Search for the cell housing the specified text and yield its (X, Y) center coordinate. 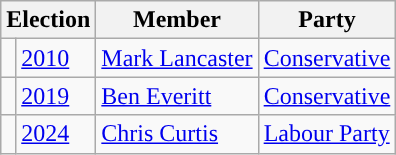
Labour Party (327, 134)
2024 (56, 134)
Election (48, 20)
Party (327, 20)
Mark Lancaster (177, 58)
Chris Curtis (177, 134)
Ben Everitt (177, 96)
2010 (56, 58)
Member (177, 20)
2019 (56, 96)
